For the text-containing cell, return its midpoint in (x, y) coordinate format. 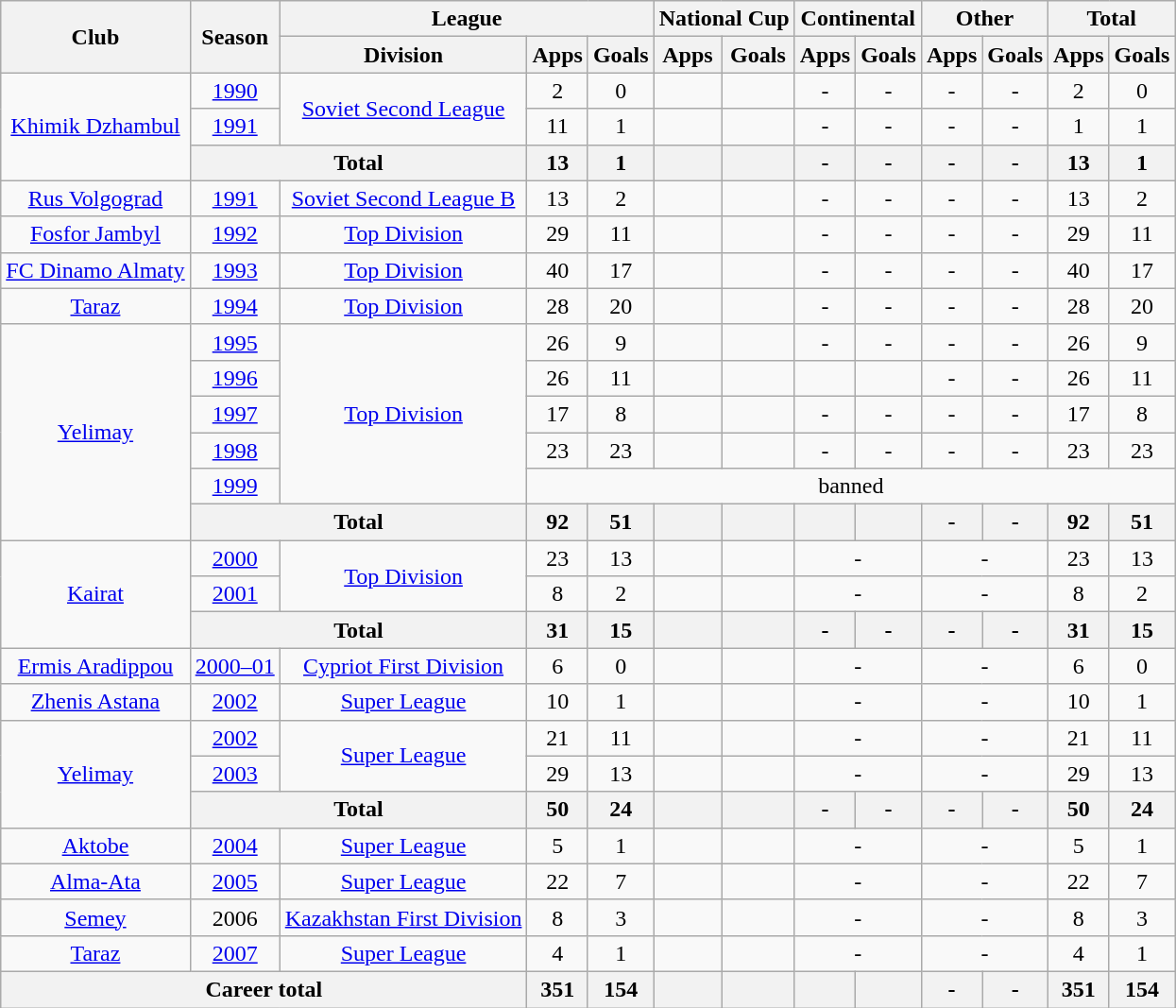
Semey (95, 917)
1998 (234, 451)
Soviet Second League B (403, 198)
Other (984, 19)
2003 (234, 774)
1996 (234, 378)
Khimik Dzhambul (95, 127)
1994 (234, 306)
1990 (234, 91)
Fosfor Jambyl (95, 234)
League (467, 19)
Ermis Aradippou (95, 666)
1993 (234, 270)
2007 (234, 953)
1999 (234, 487)
Club (95, 37)
Career total (264, 989)
2006 (234, 917)
National Cup (724, 19)
1995 (234, 342)
2001 (234, 594)
Alma-Ata (95, 881)
2000 (234, 558)
1992 (234, 234)
Division (403, 55)
Cypriot First Division (403, 666)
2004 (234, 846)
Kazakhstan First Division (403, 917)
Rus Volgograd (95, 198)
Continental (858, 19)
2000–01 (234, 666)
Kairat (95, 594)
Aktobe (95, 846)
banned (851, 487)
Soviet Second League (403, 109)
1997 (234, 414)
Zhenis Astana (95, 702)
FC Dinamo Almaty (95, 270)
Season (234, 37)
2005 (234, 881)
